Return the (x, y) coordinate for the center point of the cell that contains the specified text.  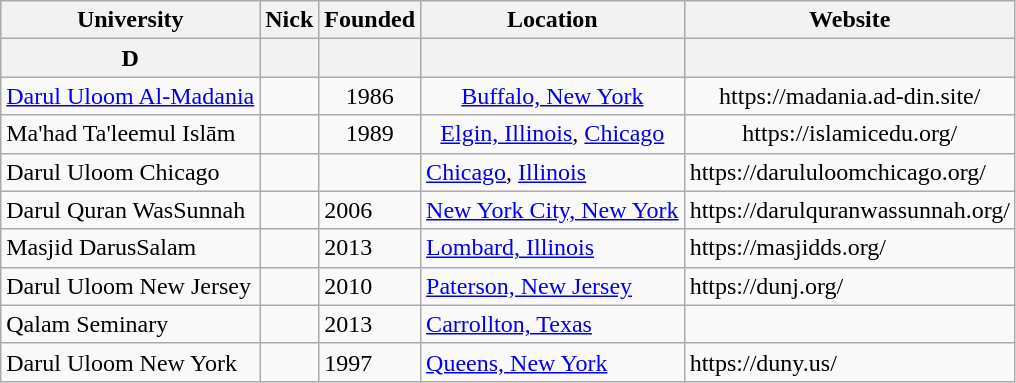
https://duny.us/ (850, 362)
1989 (370, 134)
https://dunj.org/ (850, 286)
1997 (370, 362)
Darul Uloom Chicago (130, 172)
Founded (370, 20)
Lombard, Illinois (553, 248)
Darul Quran WasSunnah (130, 210)
Queens, New York (553, 362)
2010 (370, 286)
Darul Uloom New York (130, 362)
Chicago, Illinois (553, 172)
https://darululoomchicago.org/ (850, 172)
Website (850, 20)
Elgin, Illinois, Chicago (553, 134)
Ma'had Ta'leemul Islām (130, 134)
https://madania.ad-din.site/ (850, 96)
Buffalo, New York (553, 96)
Carrollton, Texas (553, 324)
D (130, 58)
https://islamicedu.org/ (850, 134)
https://darulquranwassunnah.org/ (850, 210)
Qalam Seminary (130, 324)
Nick (290, 20)
1986 (370, 96)
New York City, New York (553, 210)
Paterson, New Jersey (553, 286)
University (130, 20)
Darul Uloom Al-Madania (130, 96)
2006 (370, 210)
Masjid DarusSalam (130, 248)
Darul Uloom New Jersey (130, 286)
Location (553, 20)
https://masjidds.org/ (850, 248)
